Detect which cell encompasses the target text, then output its [X, Y] center coordinate. 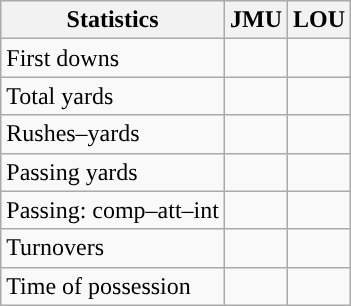
JMU [256, 20]
LOU [320, 20]
Time of possession [113, 286]
Rushes–yards [113, 134]
Passing yards [113, 172]
Total yards [113, 96]
First downs [113, 58]
Turnovers [113, 248]
Statistics [113, 20]
Passing: comp–att–int [113, 210]
